For the text-containing cell, return its midpoint in (X, Y) coordinate format. 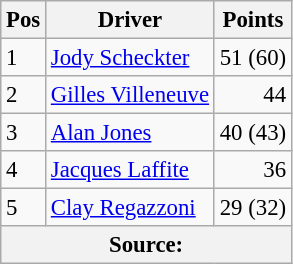
3 (24, 133)
Jody Scheckter (130, 58)
40 (43) (252, 133)
5 (24, 208)
Alan Jones (130, 133)
4 (24, 170)
36 (252, 170)
Driver (130, 20)
Jacques Laffite (130, 170)
Source: (146, 245)
Clay Regazzoni (130, 208)
44 (252, 95)
1 (24, 58)
29 (32) (252, 208)
Gilles Villeneuve (130, 95)
2 (24, 95)
Pos (24, 20)
51 (60) (252, 58)
Points (252, 20)
